Scan for the cell matching the given text and deliver its [X, Y] coordinate at center. 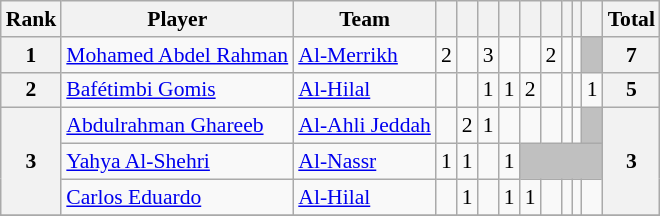
Bafétimbi Gomis [177, 90]
Team [364, 19]
Al-Merrikh [364, 55]
Al-Nassr [364, 162]
Yahya Al-Shehri [177, 162]
Rank [32, 19]
7 [632, 55]
Mohamed Abdel Rahman [177, 55]
Abdulrahman Ghareeb [177, 126]
Carlos Eduardo [177, 197]
Player [177, 19]
Al-Ahli Jeddah [364, 126]
Total [632, 19]
5 [632, 90]
